Pinpoint the cell where the given text exists, returning its (x, y) midpoint coordinate. 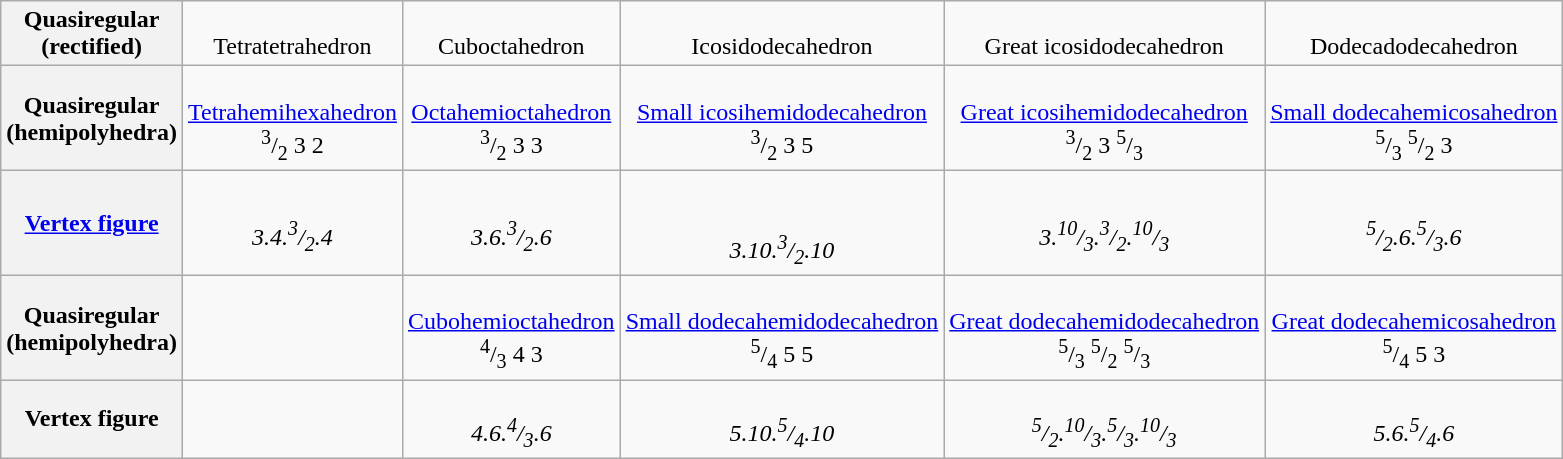
4.6.4/3.6 (511, 419)
Quasiregular (rectified) (92, 34)
Great icosihemidodecahedron3/2 3 5/3 (1104, 118)
Great icosidodecahedron (1104, 34)
Great dodecahemidodecahedron5/3 5/2 5/3 (1104, 328)
3.4.3/2.4 (292, 224)
5/2.6.5/3.6 (1414, 224)
Icosidodecahedron (782, 34)
Octahemioctahedron3/2 3 3 (511, 118)
Small dodecahemicosahedron5/3 5/2 3 (1414, 118)
3.10.3/2.10 (782, 224)
5.10.5/4.10 (782, 419)
3.6.3/2.6 (511, 224)
Small dodecahemidodecahedron5/4 5 5 (782, 328)
Cubohemioctahedron4/3 4 3 (511, 328)
Great dodecahemicosahedron5/4 5 3 (1414, 328)
Small icosihemidodecahedron3/2 3 5 (782, 118)
Dodecadodecahedron (1414, 34)
Tetratetrahedron (292, 34)
5/2.10/3.5/3.10/3 (1104, 419)
3.10/3.3/2.10/3 (1104, 224)
5.6.5/4.6 (1414, 419)
Cuboctahedron (511, 34)
Tetrahemihexahedron3/2 3 2 (292, 118)
